Provide the (x, y) coordinate of the cell's center where the given text is located.  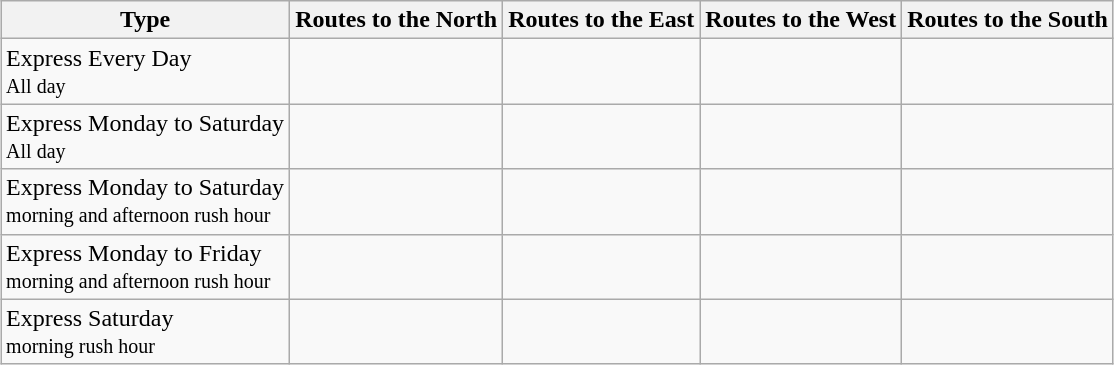
Routes to the West (801, 20)
Express Monday to Saturday All day (146, 136)
Type (146, 20)
Express Monday to Saturday morning and afternoon rush hour (146, 202)
Express Saturday morning rush hour (146, 332)
Express Monday to Friday morning and afternoon rush hour (146, 266)
Routes to the North (396, 20)
Express Every Day All day (146, 72)
Routes to the South (1008, 20)
Routes to the East (602, 20)
